Identify which cell holds the provided text, then report its (x, y) central coordinate. 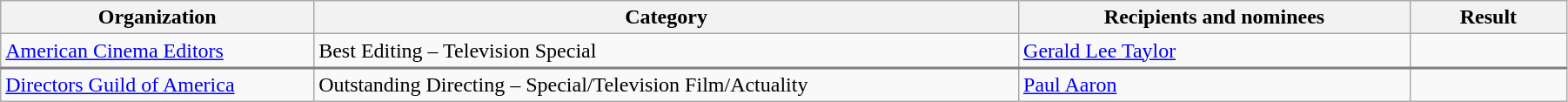
Recipients and nominees (1215, 17)
Category (667, 17)
Paul Aaron (1215, 85)
Organization (157, 17)
Gerald Lee Taylor (1215, 51)
Outstanding Directing – Special/Television Film/Actuality (667, 85)
American Cinema Editors (157, 51)
Directors Guild of America (157, 85)
Result (1488, 17)
Best Editing – Television Special (667, 51)
